Output the (X, Y) coordinate of the center of the cell containing the given text.  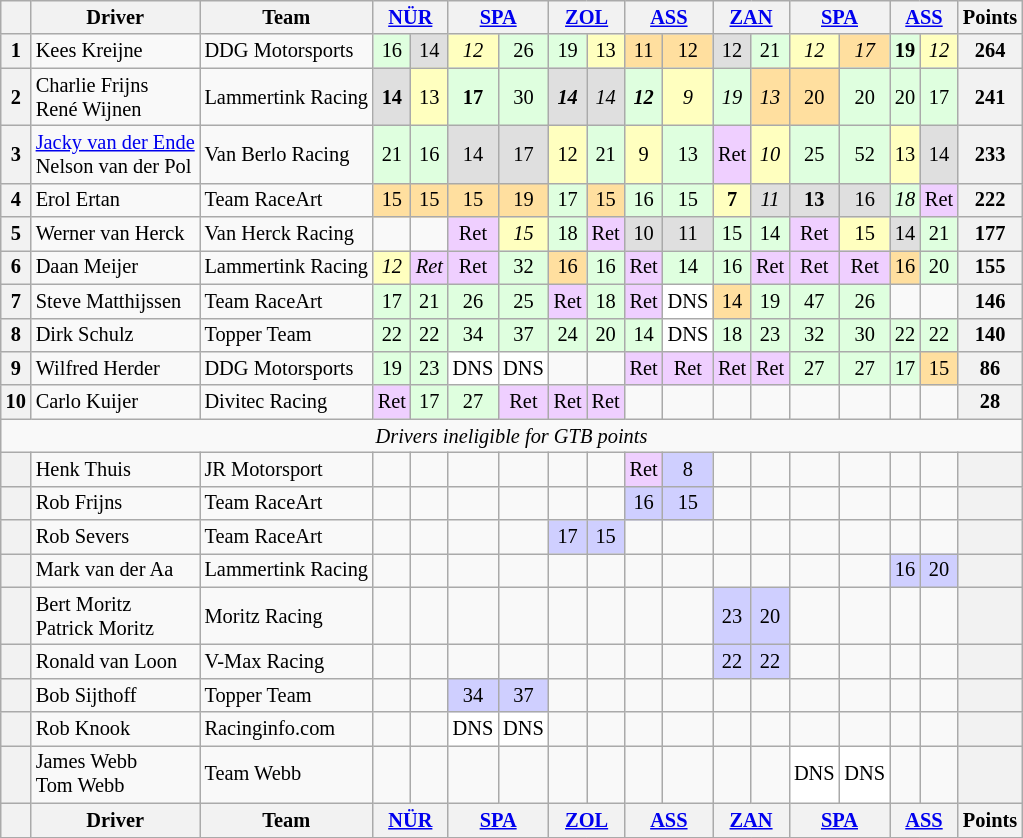
24 (568, 335)
Henk Thuis (116, 469)
28 (990, 402)
Daan Meijer (116, 267)
Jacky van der Ende Nelson van der Pol (116, 154)
177 (990, 234)
JR Motorsport (286, 469)
Ronald van Loon (116, 661)
Moritz Racing (286, 616)
Drivers ineligible for GTB points (512, 436)
Mark van der Aa (116, 570)
Rob Frijns (116, 503)
Kees Kreijne (116, 51)
222 (990, 200)
James Webb Tom Webb (116, 774)
3 (16, 154)
Rob Severs (116, 537)
264 (990, 51)
2 (16, 97)
155 (990, 267)
Bert Moritz Patrick Moritz (116, 616)
V-Max Racing (286, 661)
Charlie Frijns René Wijnen (116, 97)
Dirk Schulz (116, 335)
1 (16, 51)
4 (16, 200)
Steve Matthijssen (116, 301)
Van Berlo Racing (286, 154)
Bob Sijthoff (116, 695)
52 (865, 154)
Rob Knook (116, 729)
241 (990, 97)
Racinginfo.com (286, 729)
86 (990, 368)
140 (990, 335)
Erol Ertan (116, 200)
5 (16, 234)
Divitec Racing (286, 402)
233 (990, 154)
6 (16, 267)
146 (990, 301)
Carlo Kuijer (116, 402)
Van Herck Racing (286, 234)
Wilfred Herder (116, 368)
Werner van Herck (116, 234)
Team Webb (286, 774)
47 (814, 301)
